Detect which cell encompasses the target text, then output its [X, Y] center coordinate. 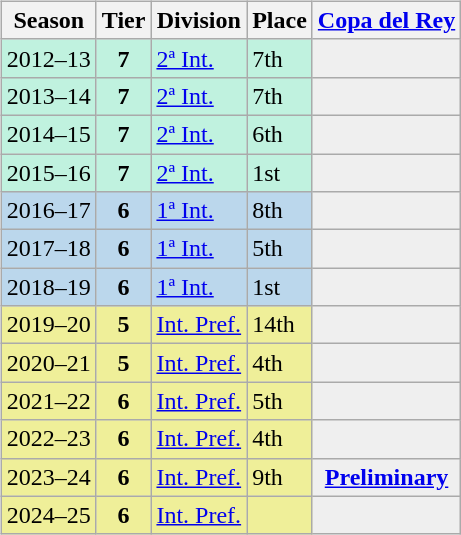
Preliminary [386, 477]
2017–18 [48, 249]
6th [280, 134]
9th [280, 477]
8th [280, 211]
2018–19 [48, 287]
2015–16 [48, 173]
2012–13 [48, 58]
Copa del Rey [386, 20]
2024–25 [48, 515]
2019–20 [48, 325]
2021–22 [48, 401]
2022–23 [48, 439]
Tier [124, 20]
Season [48, 20]
14th [280, 325]
2014–15 [48, 134]
Division [199, 20]
2023–24 [48, 477]
2013–14 [48, 96]
Place [280, 20]
2020–21 [48, 363]
2016–17 [48, 211]
